Output the (x, y) coordinate of the center of the cell containing the given text.  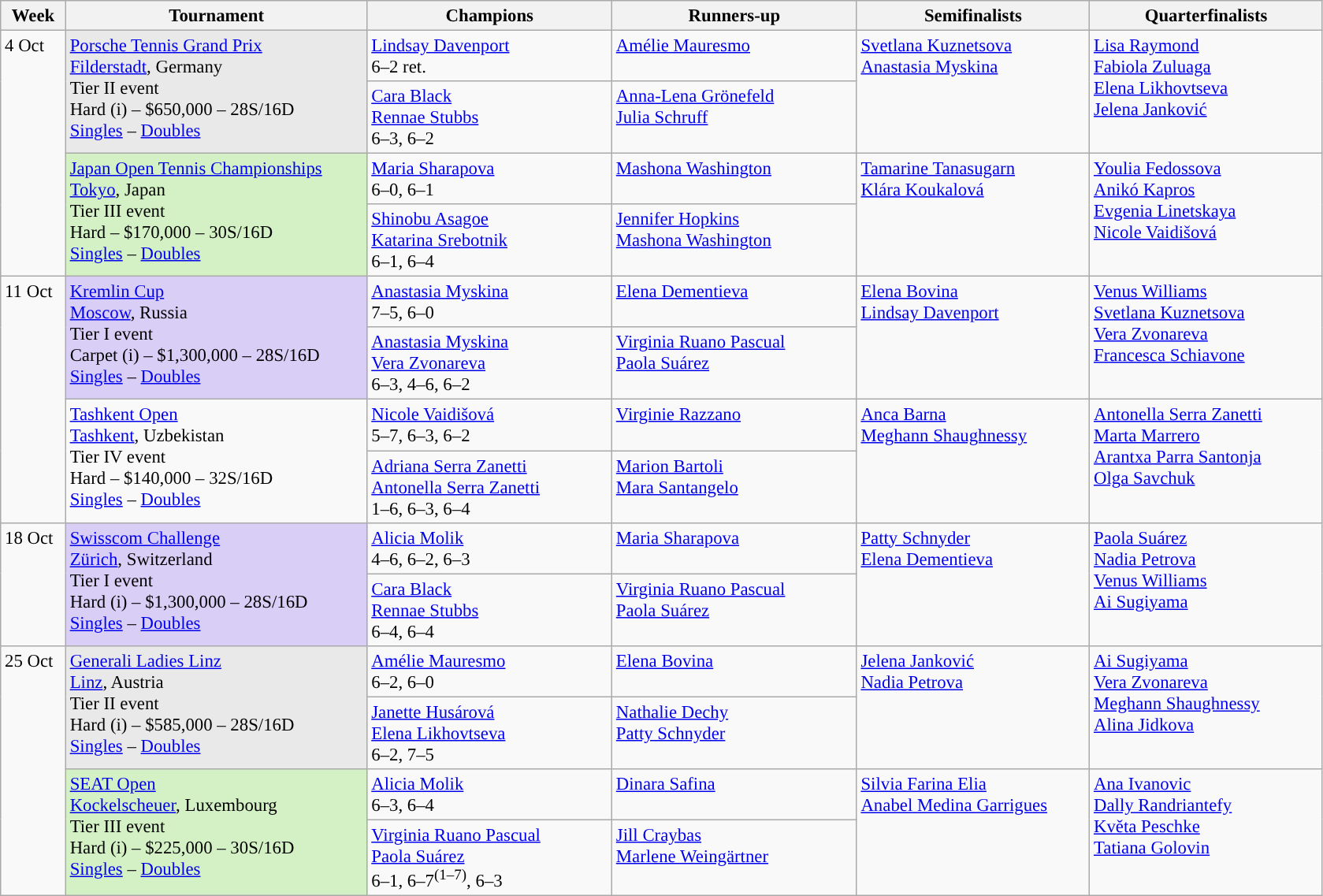
Lindsay Davenport 6–2 ret. (490, 57)
Kremlin Cup Moscow, Russia Tier I eventCarpet (i) – $1,300,000 – 28S/16D Singles – Doubles (216, 338)
Nathalie Dechy Patty Schnyder (734, 733)
Paola Suárez Nadia Petrova Venus Williams Ai Sugiyama (1206, 584)
Silvia Farina Elia Anabel Medina Garrigues (973, 832)
Ai Sugiyama Vera Zvonareva Meghann Shaughnessy Alina Jidkova (1206, 707)
Elena Bovina (734, 671)
Nicole Vaidišová 5–7, 6–3, 6–2 (490, 426)
Anastasia Myskina 7–5, 6–0 (490, 303)
SEAT Open Kockelscheuer, Luxembourg Tier III eventHard (i) – $225,000 – 30S/16DSingles – Doubles (216, 832)
Week (33, 16)
4 Oct (33, 154)
Virginie Razzano (734, 426)
Anna-Lena Grönefeld Julia Schruff (734, 117)
Anastasia Myskina Vera Zvonareva6–3, 4–6, 6–2 (490, 364)
Cara Black Rennae Stubbs6–3, 6–2 (490, 117)
Tashkent Open Tashkent, Uzbekistan Tier IV eventHard – $140,000 – 32S/16DSingles – Doubles (216, 461)
Jill Craybas Marlene Weingärtner (734, 857)
Generali Ladies Linz Linz, Austria Tier II eventHard (i) – $585,000 – 28S/16DSingles – Doubles (216, 707)
Elena Dementieva (734, 303)
Jennifer Hopkins Mashona Washington (734, 240)
Patty Schnyder Elena Dementieva (973, 584)
11 Oct (33, 400)
Jelena Janković Nadia Petrova (973, 707)
Venus Williams Svetlana Kuznetsova Vera Zvonareva Francesca Schiavone (1206, 338)
Semifinalists (973, 16)
Japan Open Tennis Championships Tokyo, Japan Tier III eventHard – $170,000 – 30S/16DSingles – Doubles (216, 215)
Elena Bovina Lindsay Davenport (973, 338)
Tournament (216, 16)
Anca Barna Meghann Shaughnessy (973, 461)
Dinara Safina (734, 794)
Marion Bartoli Mara Santangelo (734, 487)
Maria Sharapova 6–0, 6–1 (490, 180)
Ana Ivanovic Dally Randriantefy Květa Peschke Tatiana Golovin (1206, 832)
Mashona Washington (734, 180)
Janette Husárová Elena Likhovtseva6–2, 7–5 (490, 733)
Runners-up (734, 16)
Youlia Fedossova Anikó Kapros Evgenia Linetskaya Nicole Vaidišová (1206, 215)
Swisscom Challenge Zürich, Switzerland Tier I eventHard (i) – $1,300,000 – 28S/16DSingles – Doubles (216, 584)
Porsche Tennis Grand Prix Filderstadt, Germany Tier II eventHard (i) – $650,000 – 28S/16DSingles – Doubles (216, 92)
Alicia Molik 6–3, 6–4 (490, 794)
Quarterfinalists (1206, 16)
Virginia Ruano Pascual Paola Suárez6–1, 6–7(1–7), 6–3 (490, 857)
Antonella Serra Zanetti Marta Marrero Arantxa Parra Santonja Olga Savchuk (1206, 461)
Lisa Raymond Fabiola Zuluaga Elena Likhovtseva Jelena Janković (1206, 92)
18 Oct (33, 584)
Amélie Mauresmo 6–2, 6–0 (490, 671)
Adriana Serra Zanetti Antonella Serra Zanetti1–6, 6–3, 6–4 (490, 487)
Cara Black Rennae Stubbs6–4, 6–4 (490, 610)
25 Oct (33, 771)
Amélie Mauresmo (734, 57)
Shinobu Asagoe Katarina Srebotnik6–1, 6–4 (490, 240)
Maria Sharapova (734, 548)
Tamarine Tanasugarn Klára Koukalová (973, 215)
Alicia Molik 4–6, 6–2, 6–3 (490, 548)
Svetlana Kuznetsova Anastasia Myskina (973, 92)
Champions (490, 16)
